Return the [X, Y] coordinate for the center point of the cell that contains the specified text.  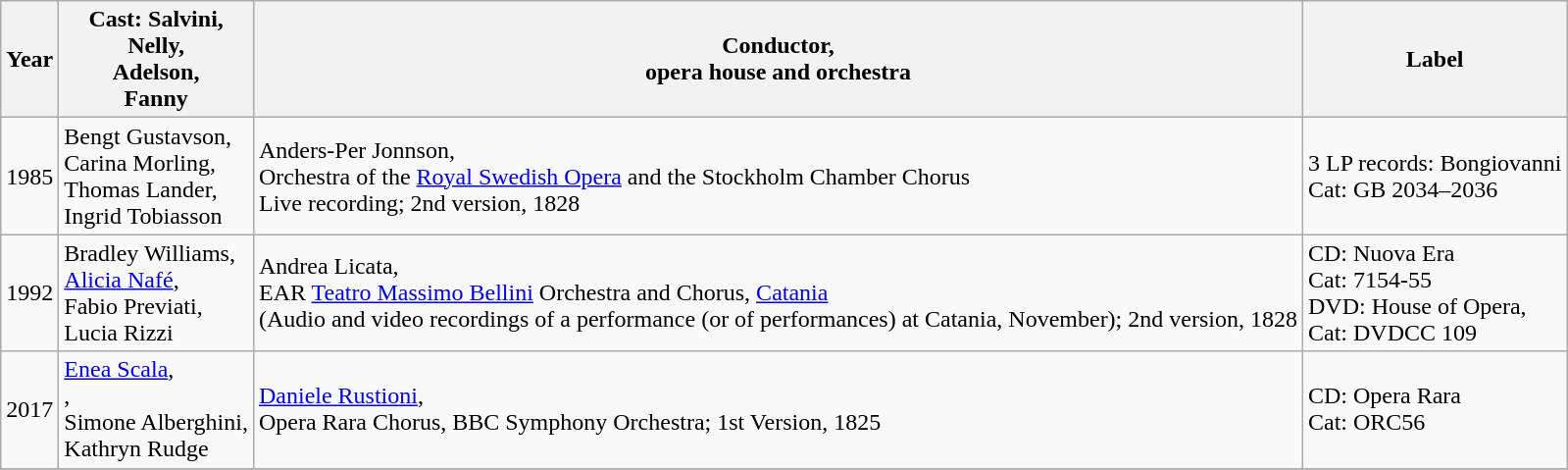
2017 [29, 410]
Label [1434, 59]
3 LP records: Bongiovanni Cat: GB 2034–2036 [1434, 177]
Enea Scala,,Simone Alberghini,Kathryn Rudge [157, 410]
Year [29, 59]
Bengt Gustavson,Carina Morling,Thomas Lander,Ingrid Tobiasson [157, 177]
Bradley Williams,Alicia Nafé,Fabio Previati,Lucia Rizzi [157, 292]
Conductor,opera house and orchestra [778, 59]
Cast: Salvini,Nelly,Adelson,Fanny [157, 59]
1985 [29, 177]
Daniele Rustioni,Opera Rara Chorus, BBC Symphony Orchestra; 1st Version, 1825 [778, 410]
CD: Nuova EraCat: 7154-55DVD: House of Opera,Cat: DVDCC 109 [1434, 292]
CD: Opera RaraCat: ORC56 [1434, 410]
1992 [29, 292]
Anders-Per Jonnson,Orchestra of the Royal Swedish Opera and the Stockholm Chamber ChorusLive recording; 2nd version, 1828 [778, 177]
